Return [x, y] of the center of cell containing provided text 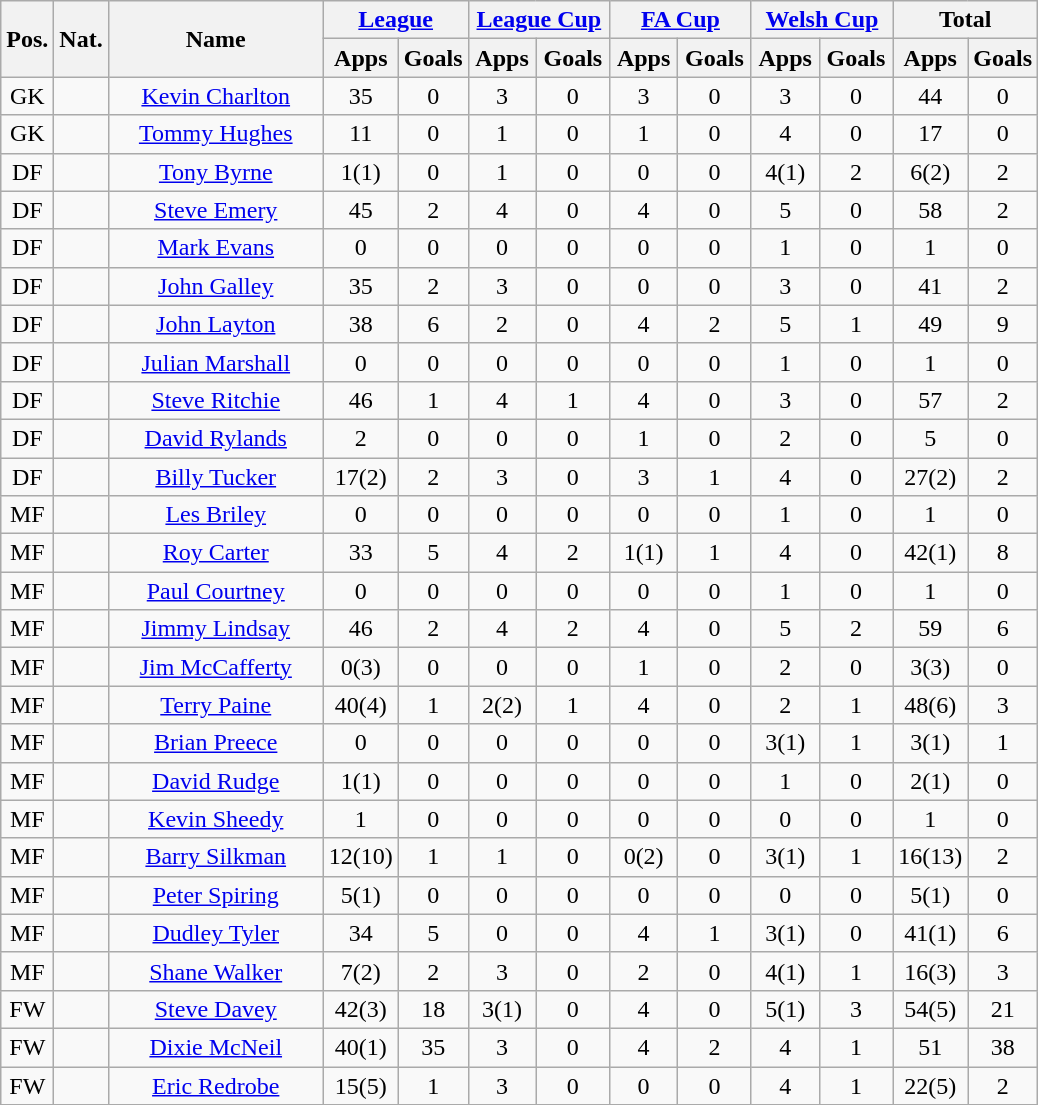
41 [930, 286]
15(5) [360, 1085]
David Rudge [216, 781]
17(2) [360, 477]
17 [930, 134]
59 [930, 629]
0(3) [360, 667]
Barry Silkman [216, 857]
6(2) [930, 172]
Billy Tucker [216, 477]
42(1) [930, 553]
0(2) [644, 857]
22(5) [930, 1085]
12(10) [360, 857]
Tommy Hughes [216, 134]
Eric Redrobe [216, 1085]
41(1) [930, 933]
League [396, 20]
9 [1003, 324]
Nat. [81, 39]
34 [360, 933]
40(4) [360, 705]
Jim McCafferty [216, 667]
2(1) [930, 781]
Mark Evans [216, 248]
Terry Paine [216, 705]
16(3) [930, 971]
Peter Spiring [216, 895]
42(3) [360, 1009]
40(1) [360, 1047]
Pos. [28, 39]
51 [930, 1047]
21 [1003, 1009]
Kevin Sheedy [216, 819]
Dixie McNeil [216, 1047]
Total [966, 20]
2(2) [502, 705]
44 [930, 96]
David Rylands [216, 438]
Name [216, 39]
Roy Carter [216, 553]
Julian Marshall [216, 362]
John Galley [216, 286]
3(3) [930, 667]
Dudley Tyler [216, 933]
58 [930, 210]
Steve Davey [216, 1009]
57 [930, 400]
49 [930, 324]
18 [433, 1009]
8 [1003, 553]
45 [360, 210]
33 [360, 553]
Les Briley [216, 515]
Shane Walker [216, 971]
7(2) [360, 971]
Tony Byrne [216, 172]
48(6) [930, 705]
11 [360, 134]
Brian Preece [216, 743]
27(2) [930, 477]
Kevin Charlton [216, 96]
John Layton [216, 324]
League Cup [539, 20]
54(5) [930, 1009]
Paul Courtney [216, 591]
16(13) [930, 857]
Jimmy Lindsay [216, 629]
Welsh Cup [822, 20]
Steve Emery [216, 210]
Steve Ritchie [216, 400]
FA Cup [681, 20]
